Detect which cell encompasses the target text, then output its (X, Y) center coordinate. 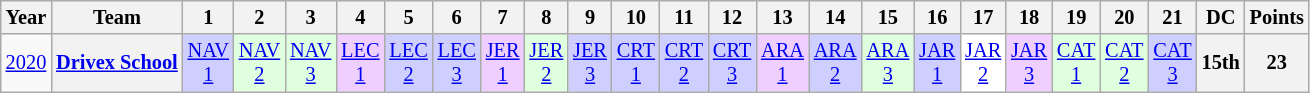
CRT3 (732, 63)
DC (1221, 17)
15 (888, 17)
ARA1 (782, 63)
Year (26, 17)
11 (684, 17)
6 (457, 17)
NAV1 (208, 63)
ARA3 (888, 63)
16 (937, 17)
2020 (26, 63)
JAR3 (1029, 63)
9 (590, 17)
JER2 (546, 63)
13 (782, 17)
3 (310, 17)
LEC2 (408, 63)
Team (116, 17)
JER1 (503, 63)
23 (1277, 63)
Drivex School (116, 63)
CAT1 (1076, 63)
JAR2 (983, 63)
18 (1029, 17)
CRT2 (684, 63)
CAT2 (1124, 63)
7 (503, 17)
14 (836, 17)
4 (360, 17)
LEC1 (360, 63)
1 (208, 17)
CAT3 (1172, 63)
12 (732, 17)
5 (408, 17)
NAV3 (310, 63)
JER3 (590, 63)
20 (1124, 17)
CRT1 (636, 63)
17 (983, 17)
10 (636, 17)
NAV2 (260, 63)
ARA2 (836, 63)
Points (1277, 17)
15th (1221, 63)
21 (1172, 17)
8 (546, 17)
LEC3 (457, 63)
2 (260, 17)
19 (1076, 17)
JAR1 (937, 63)
